Output the (x, y) coordinate of the center of the cell containing the given text.  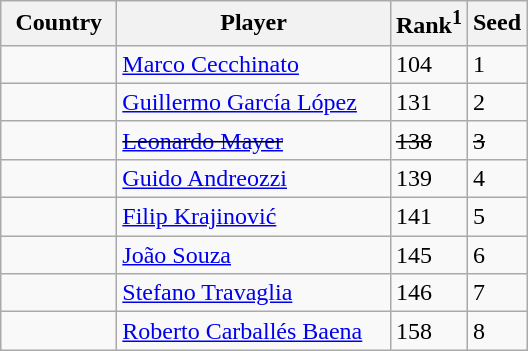
6 (496, 255)
146 (428, 293)
2 (496, 102)
Player (254, 24)
158 (428, 331)
138 (428, 140)
Marco Cecchinato (254, 64)
Guillermo García López (254, 102)
7 (496, 293)
Rank1 (428, 24)
Guido Andreozzi (254, 178)
1 (496, 64)
Roberto Carballés Baena (254, 331)
Filip Krajinović (254, 217)
8 (496, 331)
5 (496, 217)
Leonardo Mayer (254, 140)
104 (428, 64)
Seed (496, 24)
Stefano Travaglia (254, 293)
131 (428, 102)
3 (496, 140)
Country (59, 24)
João Souza (254, 255)
145 (428, 255)
4 (496, 178)
139 (428, 178)
141 (428, 217)
